Search for the cell housing the specified text and yield its [X, Y] center coordinate. 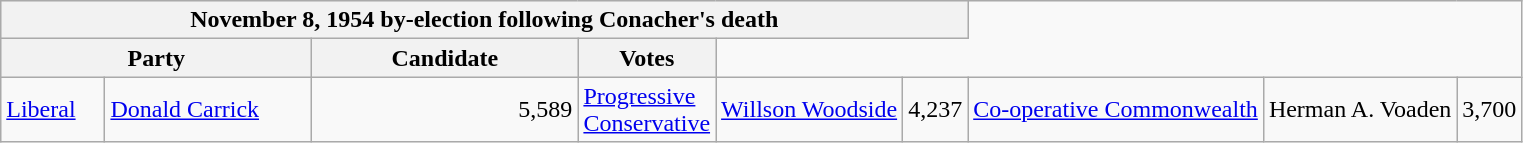
Candidate [445, 58]
3,700 [1490, 110]
Votes [647, 58]
Liberal [53, 110]
Donald Carrick [208, 110]
4,237 [936, 110]
Herman A. Voaden [1360, 110]
Co-operative Commonwealth [1116, 110]
Progressive Conservative [647, 110]
Party [156, 58]
5,589 [445, 110]
Willson Woodside [810, 110]
November 8, 1954 by-election following Conacher's death [484, 20]
